Return (X, Y) of the center of cell containing provided text 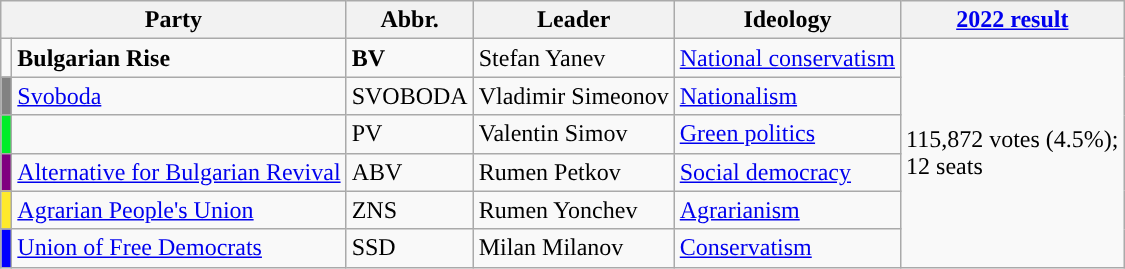
Agrarian People's Union (179, 210)
ZNS (410, 210)
Bulgarian Rise (179, 58)
Nationalism (787, 96)
115,872 votes (4.5%);12 seats (1012, 153)
Leader (574, 20)
BV (410, 58)
National conservatism (787, 58)
ABV (410, 172)
Union of Free Democrats (179, 248)
Alternative for Bulgarian Revival (179, 172)
Milan Milanov (574, 248)
Agrarianism (787, 210)
Valentin Simov (574, 134)
SSD (410, 248)
2022 result (1012, 20)
Green politics (787, 134)
Abbr. (410, 20)
Rumen Yonchev (574, 210)
Rumen Petkov (574, 172)
Vladimir Simeonov (574, 96)
PV (410, 134)
Social democracy (787, 172)
SVOBODA (410, 96)
Svoboda (179, 96)
Party (174, 20)
Ideology (787, 20)
Conservatism (787, 248)
Stefan Yanev (574, 58)
